Identify which cell holds the provided text, then report its [X, Y] central coordinate. 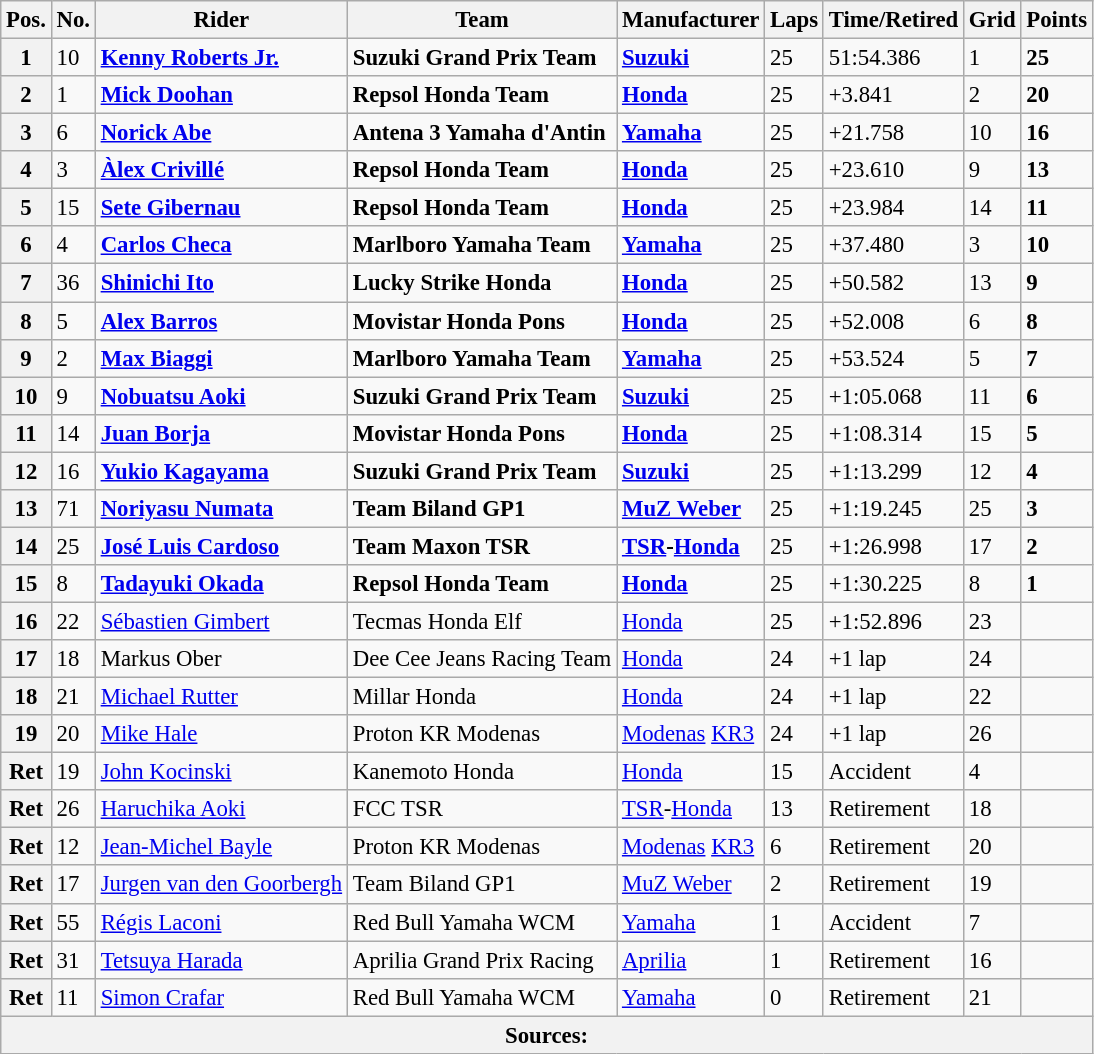
Tetsuya Harada [221, 960]
Tadayuki Okada [221, 584]
Kenny Roberts Jr. [221, 58]
Michael Rutter [221, 697]
Shinichi Ito [221, 283]
Jean-Michel Bayle [221, 847]
Millar Honda [482, 697]
Sete Gibernau [221, 208]
+52.008 [893, 321]
Simon Crafar [221, 997]
Tecmas Honda Elf [482, 621]
Nobuatsu Aoki [221, 396]
Team [482, 20]
+3.841 [893, 95]
Haruchika Aoki [221, 809]
No. [73, 20]
Sources: [547, 1035]
John Kocinski [221, 772]
Sébastien Gimbert [221, 621]
+1:08.314 [893, 433]
FCC TSR [482, 809]
Aprilia Grand Prix Racing [482, 960]
Yukio Kagayama [221, 471]
Alex Barros [221, 321]
Noriyasu Numata [221, 509]
Norick Abe [221, 133]
36 [73, 283]
Points [1056, 20]
+37.480 [893, 245]
Juan Borja [221, 433]
Dee Cee Jeans Racing Team [482, 659]
Pos. [26, 20]
Lucky Strike Honda [482, 283]
+1:52.896 [893, 621]
Jurgen van den Goorbergh [221, 885]
Grid [992, 20]
+1:13.299 [893, 471]
Régis Laconi [221, 922]
+1:05.068 [893, 396]
+50.582 [893, 283]
+23.984 [893, 208]
0 [794, 997]
31 [73, 960]
José Luis Cardoso [221, 546]
Markus Ober [221, 659]
Carlos Checa [221, 245]
Max Biaggi [221, 358]
Kanemoto Honda [482, 772]
Laps [794, 20]
+23.610 [893, 170]
Time/Retired [893, 20]
Manufacturer [691, 20]
Àlex Crivillé [221, 170]
Mick Doohan [221, 95]
71 [73, 509]
Team Maxon TSR [482, 546]
+1:26.998 [893, 546]
Aprilia [691, 960]
23 [992, 621]
55 [73, 922]
Rider [221, 20]
+53.524 [893, 358]
Antena 3 Yamaha d'Antin [482, 133]
Mike Hale [221, 734]
+1:30.225 [893, 584]
51:54.386 [893, 58]
+1:19.245 [893, 509]
+21.758 [893, 133]
